Find where the given text appears and provide that cell's center as (x, y) coordinate. 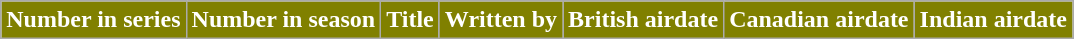
Indian airdate (993, 20)
Number in series (94, 20)
Written by (500, 20)
British airdate (644, 20)
Title (410, 20)
Canadian airdate (819, 20)
Number in season (284, 20)
